Return [X, Y] of the center of cell containing provided text 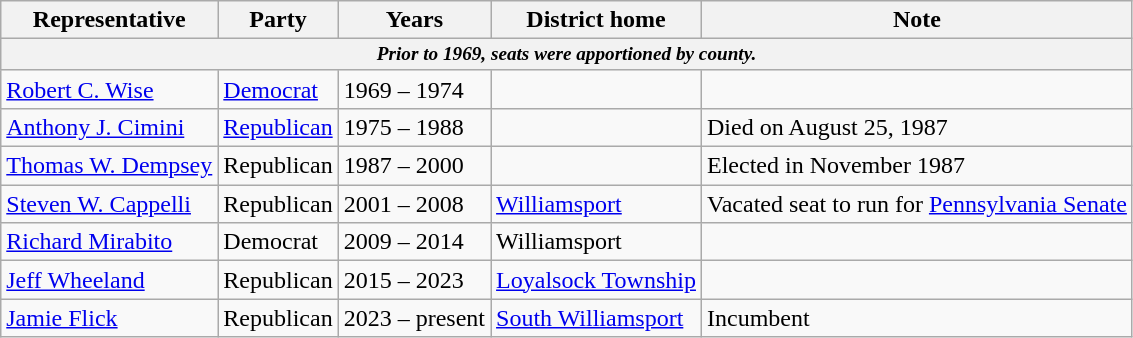
1975 – 1988 [414, 128]
Note [916, 20]
District home [596, 20]
1987 – 2000 [414, 166]
Richard Mirabito [110, 242]
2001 – 2008 [414, 204]
Prior to 1969, seats were apportioned by county. [567, 55]
Party [278, 20]
Incumbent [916, 318]
2015 – 2023 [414, 280]
2023 – present [414, 318]
Thomas W. Dempsey [110, 166]
Vacated seat to run for Pennsylvania Senate [916, 204]
Jamie Flick [110, 318]
Anthony J. Cimini [110, 128]
Robert C. Wise [110, 89]
Jeff Wheeland [110, 280]
1969 – 1974 [414, 89]
Representative [110, 20]
South Williamsport [596, 318]
Elected in November 1987 [916, 166]
2009 – 2014 [414, 242]
Died on August 25, 1987 [916, 128]
Years [414, 20]
Loyalsock Township [596, 280]
Steven W. Cappelli [110, 204]
